Provide the [X, Y] coordinate of the cell's center where the given text is located.  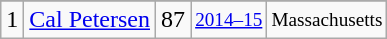
1 [12, 20]
87 [174, 20]
2014–15 [229, 20]
Cal Petersen [90, 20]
Massachusetts [327, 20]
